Search for the cell housing the specified text and yield its (x, y) center coordinate. 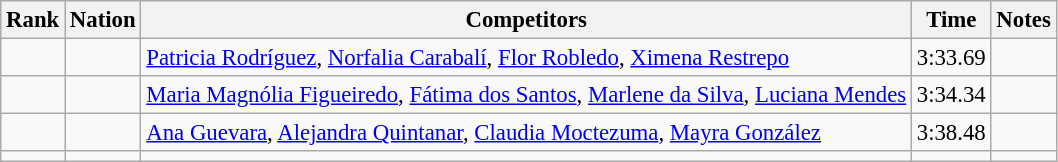
Competitors (526, 20)
Notes (1024, 20)
3:34.34 (951, 95)
Rank (33, 20)
Nation (103, 20)
Ana Guevara, Alejandra Quintanar, Claudia Moctezuma, Mayra González (526, 133)
3:38.48 (951, 133)
Maria Magnólia Figueiredo, Fátima dos Santos, Marlene da Silva, Luciana Mendes (526, 95)
3:33.69 (951, 58)
Time (951, 20)
Patricia Rodríguez, Norfalia Carabalí, Flor Robledo, Ximena Restrepo (526, 58)
